Detect which cell encompasses the target text, then output its (X, Y) center coordinate. 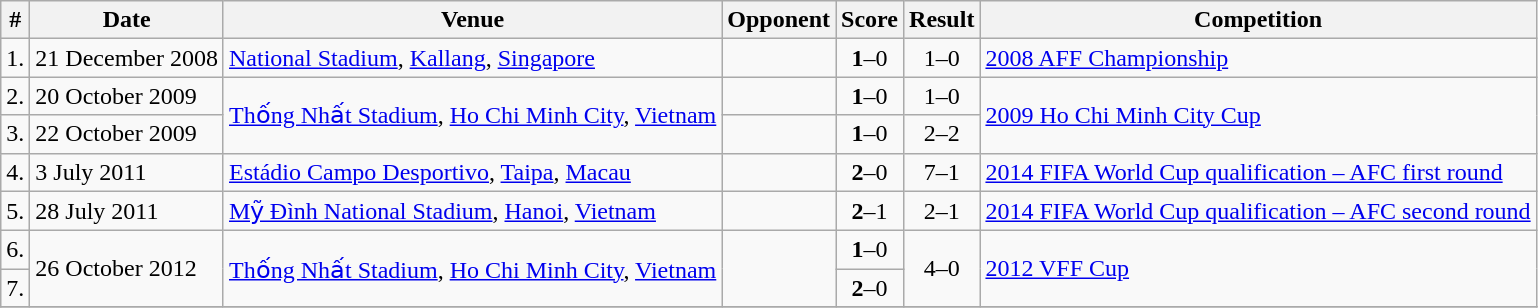
4. (16, 172)
Estádio Campo Desportivo, Taipa, Macau (472, 172)
2–2 (942, 134)
2. (16, 96)
7–1 (942, 172)
2014 FIFA World Cup qualification – AFC first round (1258, 172)
2009 Ho Chi Minh City Cup (1258, 115)
1. (16, 58)
# (16, 20)
Opponent (779, 20)
Result (942, 20)
2012 VFF Cup (1258, 269)
3 July 2011 (127, 172)
7. (16, 288)
Score (870, 20)
Competition (1258, 20)
21 December 2008 (127, 58)
3. (16, 134)
2008 AFF Championship (1258, 58)
National Stadium, Kallang, Singapore (472, 58)
22 October 2009 (127, 134)
26 October 2012 (127, 269)
Venue (472, 20)
28 July 2011 (127, 211)
20 October 2009 (127, 96)
Date (127, 20)
5. (16, 211)
2014 FIFA World Cup qualification – AFC second round (1258, 211)
6. (16, 250)
Mỹ Đình National Stadium, Hanoi, Vietnam (472, 211)
4–0 (942, 269)
